Find where the given text appears and provide that cell's center as (X, Y) coordinate. 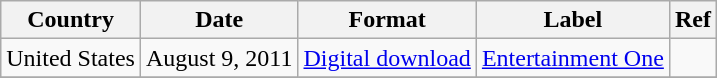
Label (572, 20)
Date (219, 20)
Country (71, 20)
Digital download (387, 58)
Format (387, 20)
August 9, 2011 (219, 58)
United States (71, 58)
Ref (692, 20)
Entertainment One (572, 58)
